Identify which cell holds the provided text, then report its [x, y] central coordinate. 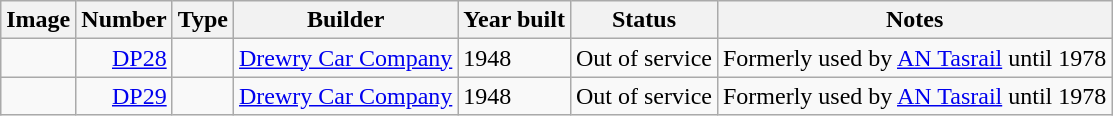
DP29 [124, 96]
Image [38, 20]
DP28 [124, 58]
Status [644, 20]
Notes [914, 20]
Builder [345, 20]
Number [124, 20]
Type [202, 20]
Year built [514, 20]
